Detect which cell encompasses the target text, then output its [x, y] center coordinate. 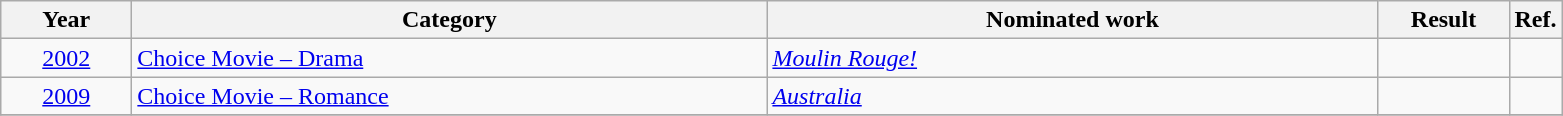
Choice Movie – Romance [450, 96]
Ref. [1536, 20]
Moulin Rouge! [1072, 58]
Choice Movie – Drama [450, 58]
Year [66, 20]
Nominated work [1072, 20]
2009 [66, 96]
2002 [66, 58]
Category [450, 20]
Result [1444, 20]
Australia [1072, 96]
